Search for the cell housing the specified text and yield its [x, y] center coordinate. 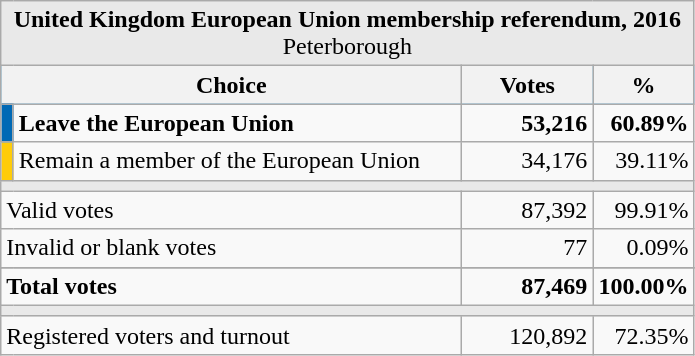
Leave the European Union [237, 123]
39.11% [644, 161]
Invalid or blank votes [232, 248]
Votes [528, 85]
Choice [232, 85]
Total votes [232, 286]
77 [528, 248]
Registered voters and turnout [232, 335]
Valid votes [232, 210]
72.35% [644, 335]
120,892 [528, 335]
Remain a member of the European Union [237, 161]
% [644, 85]
0.09% [644, 248]
99.91% [644, 210]
100.00% [644, 286]
United Kingdom European Union membership referendum, 2016 Peterborough [348, 34]
87,469 [528, 286]
34,176 [528, 161]
60.89% [644, 123]
53,216 [528, 123]
87,392 [528, 210]
